Extract the (x, y) coordinate from the center of the cell holding the provided text.  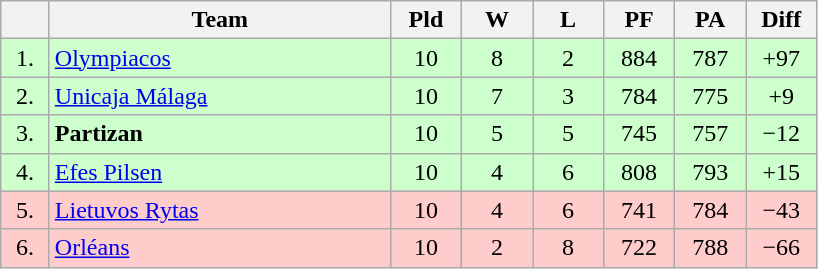
Partizan (220, 134)
−43 (782, 210)
L (568, 20)
808 (640, 172)
3. (26, 134)
Orléans (220, 248)
3 (568, 96)
2. (26, 96)
4. (26, 172)
884 (640, 58)
745 (640, 134)
W (496, 20)
5. (26, 210)
775 (710, 96)
+97 (782, 58)
Pld (426, 20)
Team (220, 20)
741 (640, 210)
Efes Pilsen (220, 172)
7 (496, 96)
793 (710, 172)
−66 (782, 248)
+9 (782, 96)
Diff (782, 20)
722 (640, 248)
Unicaja Málaga (220, 96)
Olympiacos (220, 58)
788 (710, 248)
+15 (782, 172)
1. (26, 58)
Lietuvos Rytas (220, 210)
787 (710, 58)
PF (640, 20)
757 (710, 134)
PA (710, 20)
6. (26, 248)
−12 (782, 134)
